Return (X, Y) of the center of cell containing provided text 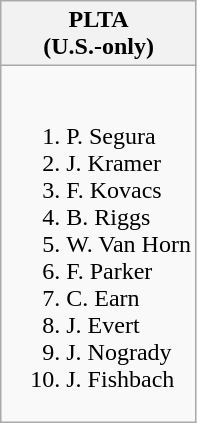
P. Segura J. Kramer F. Kovacs B. Riggs W. Van Horn F. Parker C. Earn J. Evert J. Nogrady J. Fishbach (99, 244)
PLTA(U.S.-only) (99, 34)
